Find where the given text appears and provide that cell's center as [x, y] coordinate. 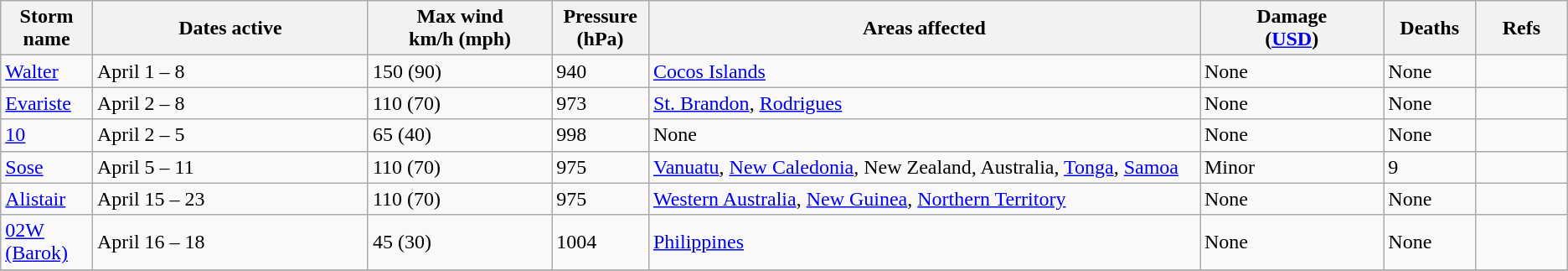
Pressure(hPa) [601, 29]
Walter [47, 71]
940 [601, 71]
45 (30) [459, 242]
April 1 – 8 [230, 71]
Alistair [47, 199]
Cocos Islands [924, 71]
April 2 – 8 [230, 103]
Evariste [47, 103]
April 5 – 11 [230, 167]
Max windkm/h (mph) [459, 29]
02W (Barok) [47, 242]
April 15 – 23 [230, 199]
Storm name [47, 29]
973 [601, 103]
Minor [1292, 167]
1004 [601, 242]
Vanuatu, New Caledonia, New Zealand, Australia, Tonga, Samoa [924, 167]
9 [1430, 167]
April 2 – 5 [230, 135]
Dates active [230, 29]
998 [601, 135]
150 (90) [459, 71]
Sose [47, 167]
Refs [1521, 29]
Western Australia, New Guinea, Northern Territory [924, 199]
Damage(USD) [1292, 29]
Deaths [1430, 29]
Areas affected [924, 29]
10 [47, 135]
Philippines [924, 242]
April 16 – 18 [230, 242]
65 (40) [459, 135]
St. Brandon, Rodrigues [924, 103]
